Detect which cell encompasses the target text, then output its (x, y) center coordinate. 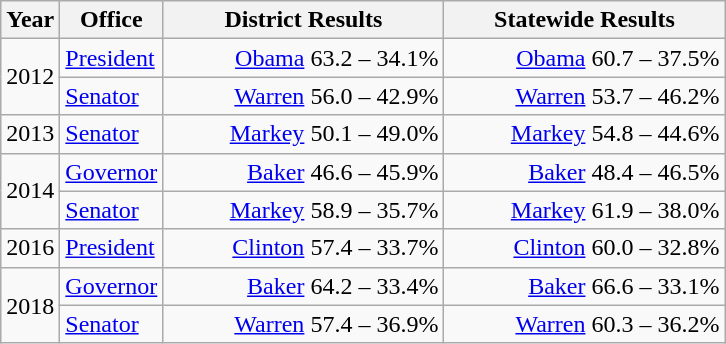
Baker 66.6 – 33.1% (584, 286)
2018 (30, 305)
Markey 58.9 – 35.7% (304, 210)
2016 (30, 248)
Obama 63.2 – 34.1% (304, 58)
Warren 57.4 – 36.9% (304, 324)
Baker 46.6 – 45.9% (304, 172)
Baker 48.4 – 46.5% (584, 172)
2013 (30, 134)
Clinton 60.0 – 32.8% (584, 248)
Warren 53.7 – 46.2% (584, 96)
Baker 64.2 – 33.4% (304, 286)
Obama 60.7 – 37.5% (584, 58)
Office (112, 20)
Year (30, 20)
2014 (30, 191)
Statewide Results (584, 20)
Warren 60.3 – 36.2% (584, 324)
Clinton 57.4 – 33.7% (304, 248)
Markey 50.1 – 49.0% (304, 134)
District Results (304, 20)
Markey 61.9 – 38.0% (584, 210)
Warren 56.0 – 42.9% (304, 96)
Markey 54.8 – 44.6% (584, 134)
2012 (30, 77)
